Return (X, Y) of the center of cell containing provided text 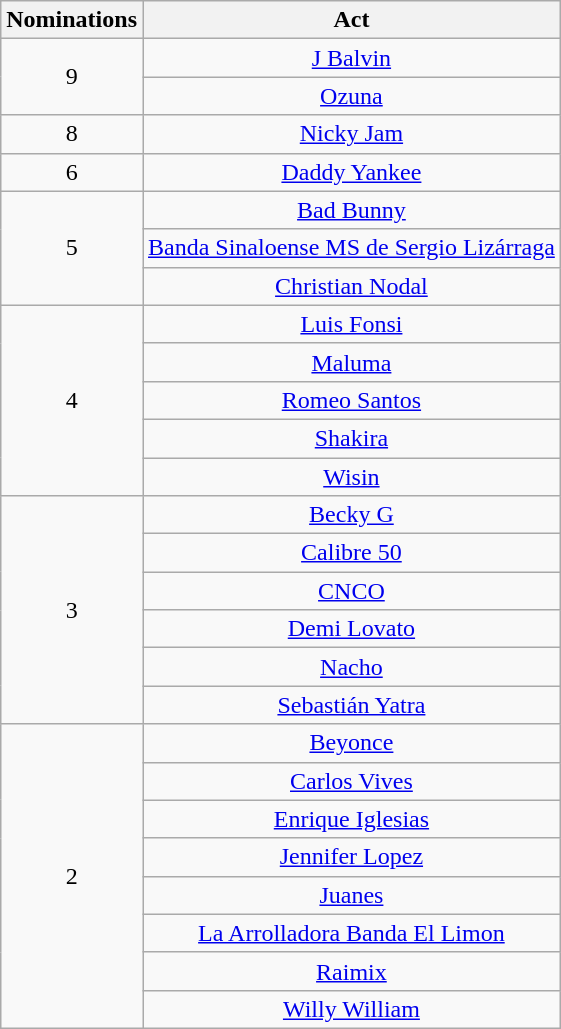
Wisin (351, 477)
Nicky Jam (351, 134)
Willy William (351, 1009)
6 (72, 172)
Juanes (351, 895)
Demi Lovato (351, 629)
Sebastián Yatra (351, 705)
Bad Bunny (351, 210)
Shakira (351, 438)
3 (72, 610)
2 (72, 876)
Raimix (351, 971)
J Balvin (351, 58)
Ozuna (351, 96)
Nacho (351, 667)
8 (72, 134)
Calibre 50 (351, 553)
Enrique Iglesias (351, 819)
Act (351, 20)
CNCO (351, 591)
La Arrolladora Banda El Limon (351, 933)
9 (72, 77)
4 (72, 400)
Romeo Santos (351, 400)
Daddy Yankee (351, 172)
Jennifer Lopez (351, 857)
Maluma (351, 362)
Banda Sinaloense MS de Sergio Lizárraga (351, 248)
Luis Fonsi (351, 324)
Nominations (72, 20)
Becky G (351, 515)
Beyonce (351, 743)
Christian Nodal (351, 286)
Carlos Vives (351, 781)
5 (72, 248)
